Extract the (x, y) coordinate from the center of the cell holding the provided text.  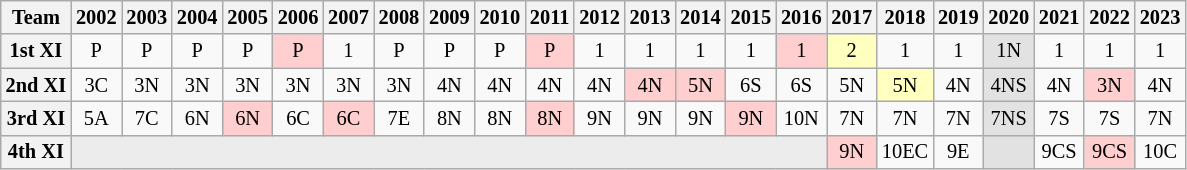
2002 (96, 17)
10C (1160, 152)
2nd XI (36, 85)
2009 (449, 17)
4NS (1008, 85)
2016 (801, 17)
7C (147, 118)
10EC (905, 152)
2017 (851, 17)
2010 (500, 17)
4th XI (36, 152)
1st XI (36, 51)
2011 (550, 17)
5A (96, 118)
2021 (1059, 17)
2018 (905, 17)
9E (958, 152)
2019 (958, 17)
2008 (399, 17)
2005 (247, 17)
7NS (1008, 118)
Team (36, 17)
2020 (1008, 17)
2004 (197, 17)
2013 (650, 17)
7E (399, 118)
2006 (298, 17)
2007 (348, 17)
2 (851, 51)
2014 (700, 17)
2003 (147, 17)
2022 (1109, 17)
2023 (1160, 17)
1N (1008, 51)
10N (801, 118)
2012 (599, 17)
2015 (751, 17)
3rd XI (36, 118)
3C (96, 85)
